Capture the cell that displays the provided text and extract its (X, Y) central coordinate. 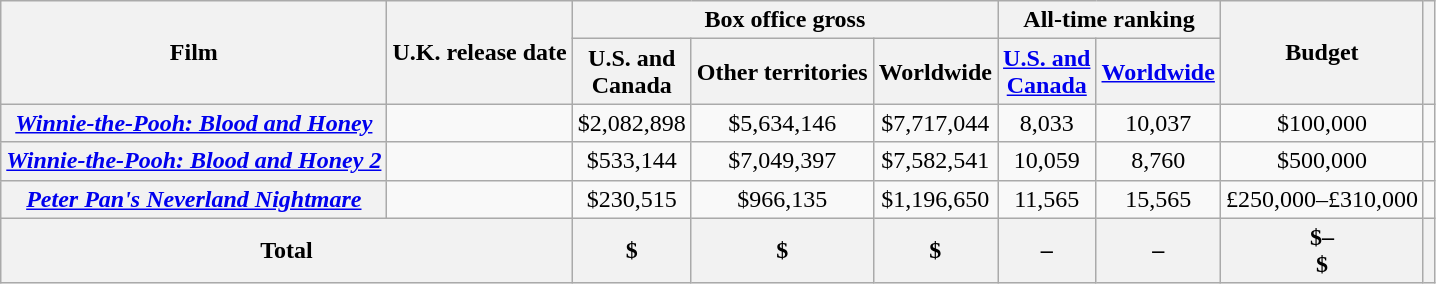
$500,000 (1322, 161)
$1,196,650 (935, 199)
Winnie-the-Pooh: Blood and Honey 2 (194, 161)
Winnie-the-Pooh: Blood and Honey (194, 123)
Total (286, 250)
$7,049,397 (782, 161)
U.K. release date (480, 52)
$7,717,044 (935, 123)
$966,135 (782, 199)
Box office gross (784, 20)
11,565 (1047, 199)
10,037 (1158, 123)
Other territories (782, 72)
Film (194, 52)
£250,000–£310,000 (1322, 199)
10,059 (1047, 161)
$100,000 (1322, 123)
$533,144 (632, 161)
$–$ (1322, 250)
Peter Pan's Neverland Nightmare (194, 199)
$2,082,898 (632, 123)
All-time ranking (1110, 20)
15,565 (1158, 199)
$230,515 (632, 199)
8,033 (1047, 123)
Budget (1322, 52)
$5,634,146 (782, 123)
$7,582,541 (935, 161)
8,760 (1158, 161)
